Output the [x, y] coordinate of the center of the cell containing the given text.  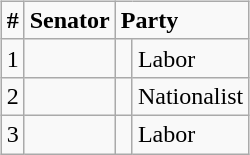
Nationalist [190, 96]
Party [182, 20]
1 [12, 58]
3 [12, 134]
2 [12, 96]
# [12, 20]
Senator [70, 20]
